For the text-containing cell, return its midpoint in [X, Y] coordinate format. 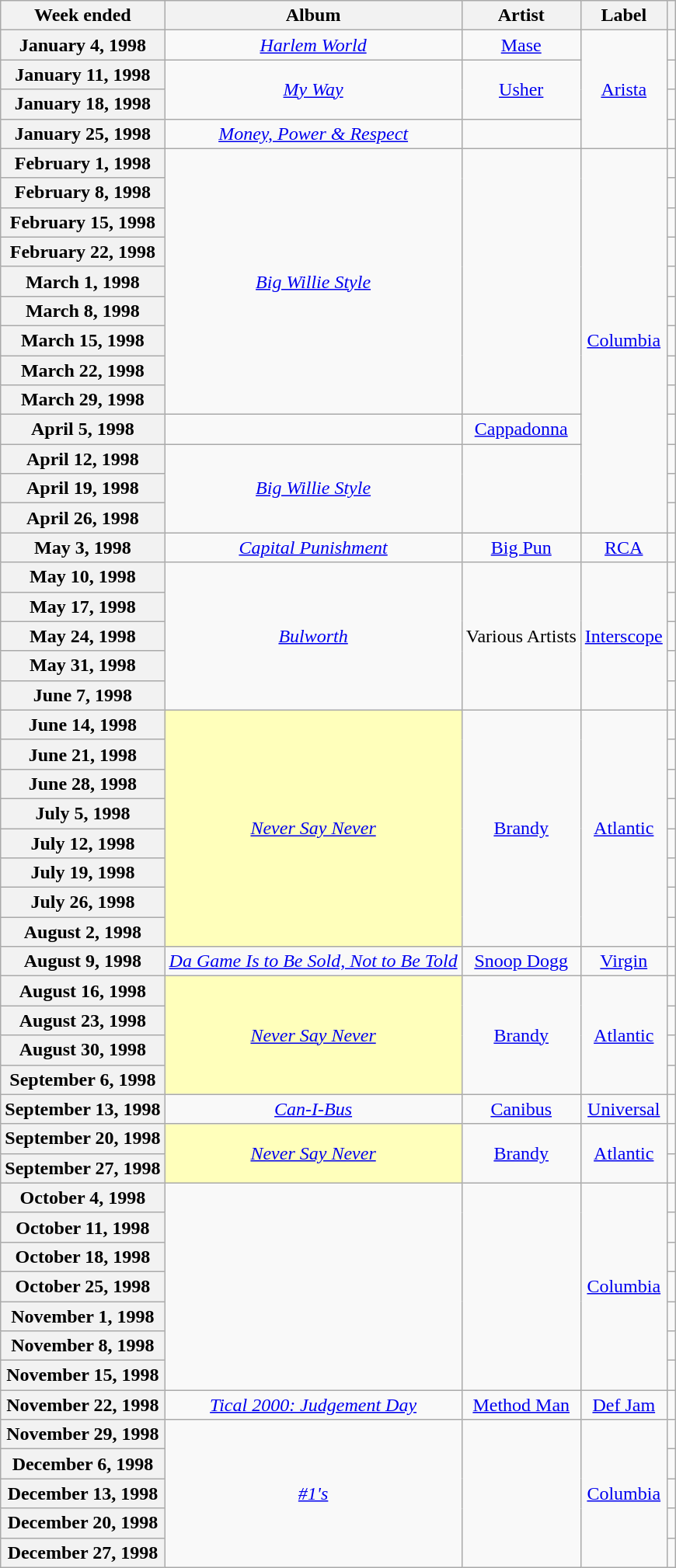
August 30, 1998 [82, 1050]
May 31, 1998 [82, 666]
Usher [521, 89]
December 20, 1998 [82, 1523]
June 7, 1998 [82, 695]
February 1, 1998 [82, 163]
March 8, 1998 [82, 311]
November 1, 1998 [82, 1316]
Snoop Dogg [521, 961]
September 27, 1998 [82, 1168]
November 15, 1998 [82, 1375]
December 6, 1998 [82, 1464]
October 25, 1998 [82, 1286]
April 12, 1998 [82, 459]
Interscope [623, 636]
June 28, 1998 [82, 784]
Harlem World [313, 45]
August 16, 1998 [82, 991]
July 26, 1998 [82, 902]
March 15, 1998 [82, 340]
Canibus [521, 1109]
April 26, 1998 [82, 518]
Big Pun [521, 548]
November 29, 1998 [82, 1434]
January 11, 1998 [82, 75]
RCA [623, 548]
Tical 2000: Judgement Day [313, 1405]
Week ended [82, 16]
March 1, 1998 [82, 281]
July 12, 1998 [82, 843]
August 9, 1998 [82, 961]
August 23, 1998 [82, 1020]
Album [313, 16]
October 4, 1998 [82, 1198]
February 8, 1998 [82, 193]
April 19, 1998 [82, 488]
May 17, 1998 [82, 607]
Virgin [623, 961]
April 5, 1998 [82, 429]
Da Game Is to Be Sold, Not to Be Told [313, 961]
Mase [521, 45]
September 6, 1998 [82, 1080]
January 18, 1998 [82, 104]
July 5, 1998 [82, 813]
July 19, 1998 [82, 873]
Label [623, 16]
#1's [313, 1493]
December 13, 1998 [82, 1493]
February 22, 1998 [82, 252]
Bulworth [313, 636]
May 3, 1998 [82, 548]
June 21, 1998 [82, 754]
March 29, 1998 [82, 400]
September 20, 1998 [82, 1139]
January 25, 1998 [82, 134]
June 14, 1998 [82, 725]
August 2, 1998 [82, 932]
Cappadonna [521, 429]
January 4, 1998 [82, 45]
September 13, 1998 [82, 1109]
Various Artists [521, 636]
Money, Power & Respect [313, 134]
Def Jam [623, 1405]
Can-I-Bus [313, 1109]
Artist [521, 16]
November 8, 1998 [82, 1346]
My Way [313, 89]
October 18, 1998 [82, 1257]
Capital Punishment [313, 548]
May 24, 1998 [82, 636]
December 27, 1998 [82, 1552]
October 11, 1998 [82, 1227]
November 22, 1998 [82, 1405]
February 15, 1998 [82, 222]
Arista [623, 89]
May 10, 1998 [82, 577]
Method Man [521, 1405]
March 22, 1998 [82, 370]
Universal [623, 1109]
